Search for the cell housing the specified text and yield its (x, y) center coordinate. 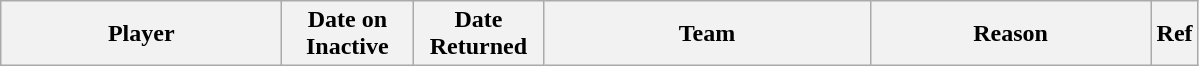
Ref (1174, 34)
Date on Inactive (348, 34)
Player (142, 34)
Team (707, 34)
Reason (1010, 34)
Date Returned (478, 34)
